Capture the cell that displays the provided text and extract its (x, y) central coordinate. 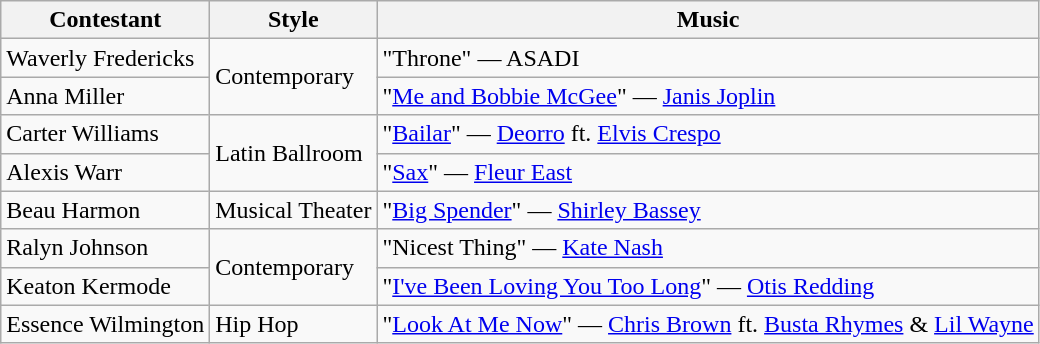
"Nicest Thing" — Kate Nash (708, 248)
Music (708, 20)
Anna Miller (106, 96)
"Sax" — Fleur East (708, 172)
Essence Wilmington (106, 324)
"Look At Me Now" — Chris Brown ft. Busta Rhymes & Lil Wayne (708, 324)
"Bailar" — Deorro ft. Elvis Crespo (708, 134)
"I've Been Loving You Too Long" — Otis Redding (708, 286)
"Me and Bobbie McGee" — Janis Joplin (708, 96)
Keaton Kermode (106, 286)
Musical Theater (294, 210)
"Big Spender" — Shirley Bassey (708, 210)
Carter Williams (106, 134)
Beau Harmon (106, 210)
Latin Ballroom (294, 153)
Waverly Fredericks (106, 58)
Style (294, 20)
Contestant (106, 20)
Ralyn Johnson (106, 248)
Alexis Warr (106, 172)
"Throne" — ASADI (708, 58)
Hip Hop (294, 324)
